Scan for the cell matching the given text and deliver its (x, y) coordinate at center. 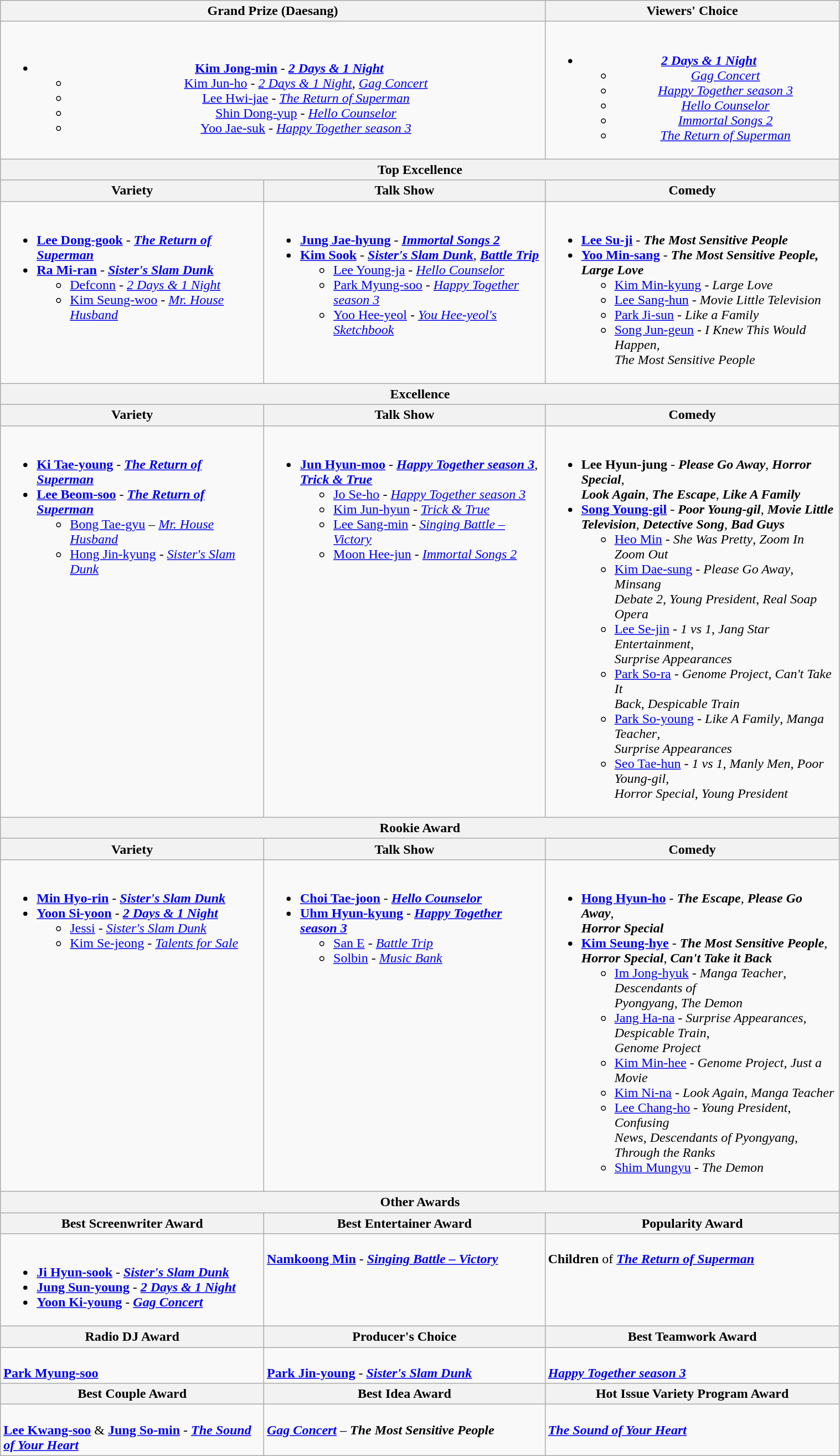
Grand Prize (Daesang) (272, 11)
Lee Dong-gook - The Return of SupermanRa Mi-ran - Sister's Slam DunkDefconn - 2 Days & 1 NightKim Seung-woo - Mr. House Husband (132, 293)
Choi Tae-joon - Hello CounselorUhm Hyun-kyung - Happy Together season 3San E - Battle TripSolbin - Music Bank (405, 1025)
The Sound of Your Heart (692, 1430)
Popularity Award (692, 1223)
Best Teamwork Award (692, 1337)
Best Screenwriter Award (132, 1223)
Children of The Return of Superman (692, 1280)
Producer's Choice (405, 1337)
Park Myung-soo (132, 1365)
Min Hyo-rin - Sister's Slam DunkYoon Si-yoon - 2 Days & 1 NightJessi - Sister's Slam DunkKim Se-jeong - Talents for Sale (132, 1025)
Ji Hyun-sook - Sister's Slam DunkJung Sun-young - 2 Days & 1 NightYoon Ki-young - Gag Concert (132, 1280)
Ki Tae-young - The Return of SupermanLee Beom-soo - The Return of SupermanBong Tae-gyu – Mr. House HusbandHong Jin-kyung - Sister's Slam Dunk (132, 622)
Lee Kwang-soo & Jung So-min - The Sound of Your Heart (132, 1430)
Namkoong Min - Singing Battle – Victory (405, 1280)
Park Jin-young - Sister's Slam Dunk (405, 1365)
Best Entertainer Award (405, 1223)
Other Awards (420, 1202)
Hot Issue Variety Program Award (692, 1394)
Radio DJ Award (132, 1337)
Best Couple Award (132, 1394)
Rookie Award (420, 828)
Happy Together season 3 (692, 1365)
Gag Concert – The Most Sensitive People (405, 1430)
Viewers' Choice (692, 11)
Top Excellence (420, 170)
Excellence (420, 394)
Best Idea Award (405, 1394)
2 Days & 1 NightGag ConcertHappy Together season 3Hello CounselorImmortal Songs 2The Return of Superman (692, 90)
